Detect which cell encompasses the target text, then output its [X, Y] center coordinate. 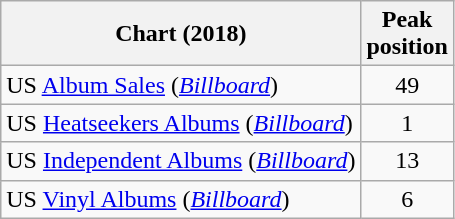
Chart (2018) [181, 34]
Peakposition [407, 34]
49 [407, 85]
US Album Sales (Billboard) [181, 85]
6 [407, 199]
US Independent Albums (Billboard) [181, 161]
13 [407, 161]
1 [407, 123]
US Heatseekers Albums (Billboard) [181, 123]
US Vinyl Albums (Billboard) [181, 199]
